For the text-containing cell, return its midpoint in [x, y] coordinate format. 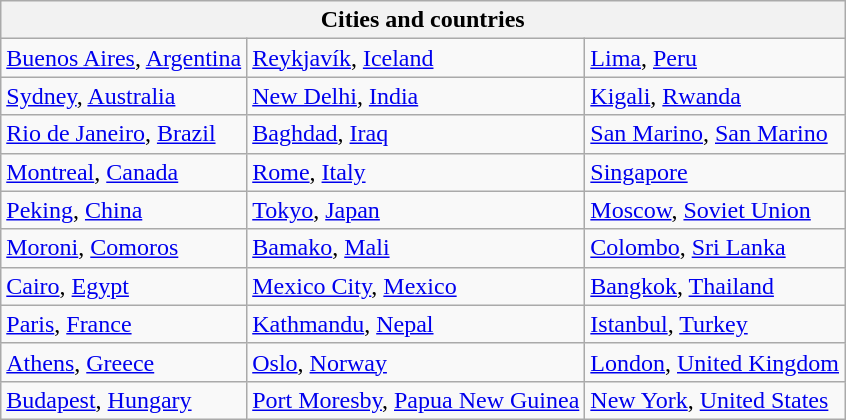
New Delhi, India [416, 96]
Moscow, Soviet Union [715, 210]
London, United Kingdom [715, 362]
Cairo, Egypt [124, 286]
Cities and countries [423, 20]
Istanbul, Turkey [715, 324]
Mexico City, Mexico [416, 286]
San Marino, San Marino [715, 134]
Bangkok, Thailand [715, 286]
Tokyo, Japan [416, 210]
Kigali, Rwanda [715, 96]
Montreal, Canada [124, 172]
Rio de Janeiro, Brazil [124, 134]
Oslo, Norway [416, 362]
Baghdad, Iraq [416, 134]
Lima, Peru [715, 58]
Rome, Italy [416, 172]
New York, United States [715, 400]
Sydney, Australia [124, 96]
Port Moresby, Papua New Guinea [416, 400]
Reykjavík, Iceland [416, 58]
Paris, France [124, 324]
Kathmandu, Nepal [416, 324]
Bamako, Mali [416, 248]
Budapest, Hungary [124, 400]
Buenos Aires, Argentina [124, 58]
Athens, Greece [124, 362]
Peking, China [124, 210]
Singapore [715, 172]
Moroni, Comoros [124, 248]
Colombo, Sri Lanka [715, 248]
